Return (X, Y) of the center of cell containing provided text 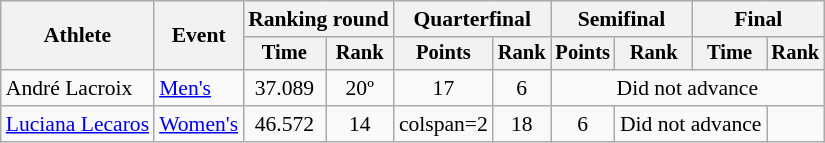
Athlete (78, 36)
Ranking round (318, 19)
Quarterfinal (472, 19)
18 (522, 124)
Women's (198, 124)
37.089 (284, 88)
Luciana Lecaros (78, 124)
20º (360, 88)
Men's (198, 88)
17 (444, 88)
Semifinal (621, 19)
colspan=2 (444, 124)
46.572 (284, 124)
Final (758, 19)
André Lacroix (78, 88)
Event (198, 36)
14 (360, 124)
